Return the [x, y] coordinate for the center point of the cell that contains the specified text.  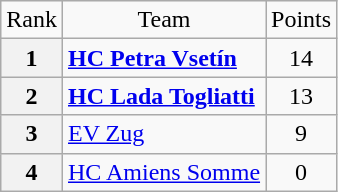
Rank [32, 20]
13 [302, 96]
0 [302, 172]
Points [302, 20]
3 [32, 134]
9 [302, 134]
1 [32, 58]
HC Lada Togliatti [164, 96]
4 [32, 172]
HC Petra Vsetín [164, 58]
Team [164, 20]
EV Zug [164, 134]
2 [32, 96]
HC Amiens Somme [164, 172]
14 [302, 58]
